Search for the cell housing the specified text and yield its [X, Y] center coordinate. 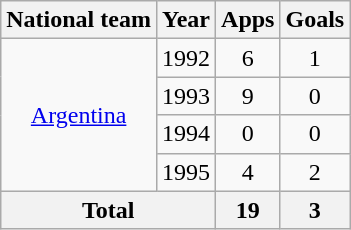
National team [79, 20]
Year [186, 20]
9 [248, 96]
2 [315, 172]
3 [315, 210]
6 [248, 58]
1992 [186, 58]
4 [248, 172]
1 [315, 58]
Total [108, 210]
1995 [186, 172]
Goals [315, 20]
Apps [248, 20]
19 [248, 210]
Argentina [79, 115]
1993 [186, 96]
1994 [186, 134]
